Identify which cell holds the provided text, then report its (X, Y) central coordinate. 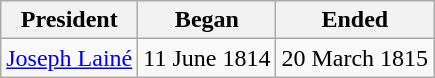
Began (207, 20)
Ended (355, 20)
20 March 1815 (355, 58)
President (70, 20)
Joseph Lainé (70, 58)
11 June 1814 (207, 58)
